From the cell containing the given text, extract its center point as [X, Y] coordinate. 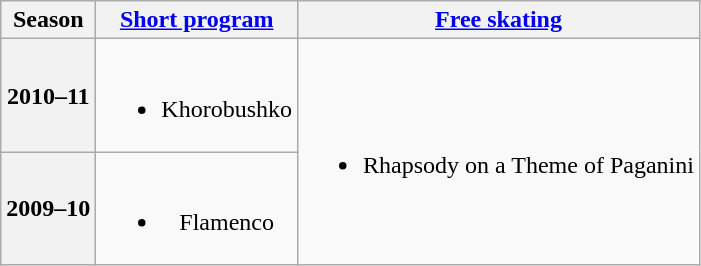
Short program [197, 20]
Flamenco [197, 208]
2010–11 [48, 96]
Free skating [499, 20]
2009–10 [48, 208]
Season [48, 20]
Rhapsody on a Theme of Paganini [499, 152]
Khorobushko [197, 96]
